Extract the (x, y) coordinate from the center of the cell holding the provided text.  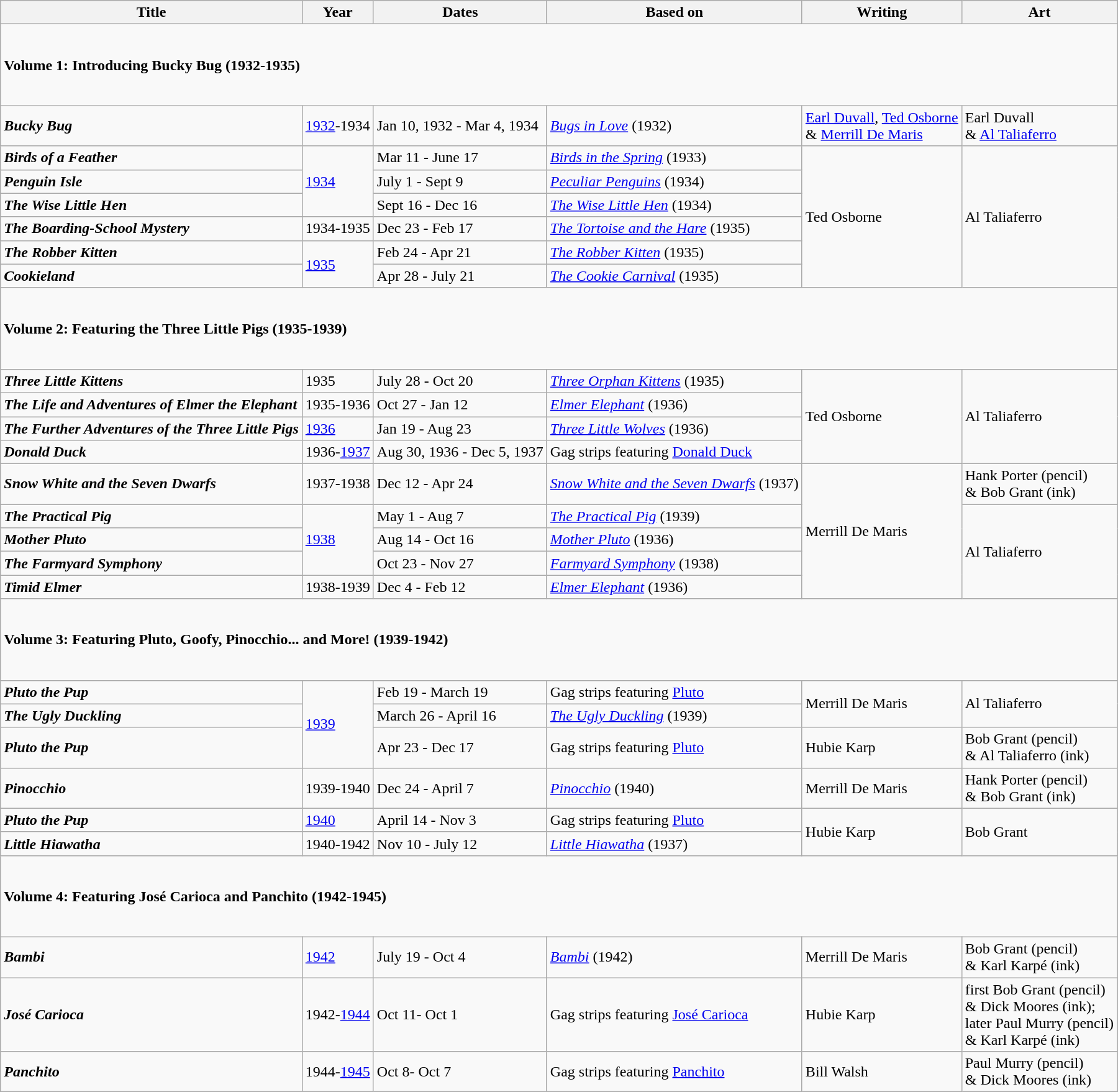
1934-1935 (338, 229)
Dec 23 - Feb 17 (460, 229)
The Boarding-School Mystery (152, 229)
1937-1938 (338, 485)
Mother Pluto (152, 540)
Art (1039, 12)
Year (338, 12)
Dec 4 - Feb 12 (460, 587)
1936 (338, 428)
Panchito (152, 1072)
Mar 11 - June 17 (460, 158)
Cookieland (152, 276)
Little Hiawatha (152, 844)
Bill Walsh (882, 1072)
Donald Duck (152, 452)
1936-1937 (338, 452)
Gag strips featuring José Carioca (675, 1015)
Mother Pluto (1936) (675, 540)
The Practical Pig (152, 516)
Bob Grant (1039, 832)
Writing (882, 12)
Three Little Kittens (152, 381)
Farmyard Symphony (1938) (675, 563)
Sept 16 - Dec 16 (460, 205)
Snow White and the Seven Dwarfs (1937) (675, 485)
Jan 19 - Aug 23 (460, 428)
The Farmyard Symphony (152, 563)
1939 (338, 724)
Aug 30, 1936 - Dec 5, 1937 (460, 452)
Oct 11- Oct 1 (460, 1015)
1940 (338, 820)
Gag strips featuring Panchito (675, 1072)
Pinocchio (1940) (675, 788)
Bob Grant (pencil)& Al Taliaferro (ink) (1039, 748)
The Tortoise and the Hare (1935) (675, 229)
Pinocchio (152, 788)
1940-1942 (338, 844)
1938-1939 (338, 587)
Feb 19 - March 19 (460, 692)
May 1 - Aug 7 (460, 516)
Apr 28 - July 21 (460, 276)
Oct 23 - Nov 27 (460, 563)
The Cookie Carnival (1935) (675, 276)
The Life and Adventures of Elmer the Elephant (152, 404)
The Further Adventures of the Three Little Pigs (152, 428)
The Ugly Duckling (152, 716)
Aug 14 - Oct 16 (460, 540)
Oct 27 - Jan 12 (460, 404)
Bob Grant (pencil)& Karl Karpé (ink) (1039, 957)
Volume 2: Featuring the Three Little Pigs (1935-1939) (559, 328)
José Carioca (152, 1015)
Dec 24 - April 7 (460, 788)
Timid Elmer (152, 587)
The Wise Little Hen (1934) (675, 205)
The Practical Pig (1939) (675, 516)
April 14 - Nov 3 (460, 820)
1942 (338, 957)
Little Hiawatha (1937) (675, 844)
The Robber Kitten (1935) (675, 252)
Volume 3: Featuring Pluto, Goofy, Pinocchio... and More! (1939-1942) (559, 640)
Bambi (1942) (675, 957)
Jan 10, 1932 - Mar 4, 1934 (460, 125)
Peculiar Penguins (1934) (675, 181)
first Bob Grant (pencil)& Dick Moores (ink);later Paul Murry (pencil)& Karl Karpé (ink) (1039, 1015)
Feb 24 - Apr 21 (460, 252)
Volume 1: Introducing Bucky Bug (1932-1935) (559, 65)
Birds in the Spring (1933) (675, 158)
Dec 12 - Apr 24 (460, 485)
1932-1934 (338, 125)
1944-1945 (338, 1072)
Title (152, 12)
Penguin Isle (152, 181)
Earl Duvall, Ted Osborne& Merrill De Maris (882, 125)
1938 (338, 540)
Three Little Wolves (1936) (675, 428)
March 26 - April 16 (460, 716)
Bugs in Love (1932) (675, 125)
The Wise Little Hen (152, 205)
Nov 10 - July 12 (460, 844)
The Robber Kitten (152, 252)
1939-1940 (338, 788)
July 28 - Oct 20 (460, 381)
Apr 23 - Dec 17 (460, 748)
Bambi (152, 957)
Snow White and the Seven Dwarfs (152, 485)
Paul Murry (pencil)& Dick Moores (ink) (1039, 1072)
The Ugly Duckling (1939) (675, 716)
1935-1936 (338, 404)
1942-1944 (338, 1015)
1934 (338, 181)
Dates (460, 12)
Three Orphan Kittens (1935) (675, 381)
Volume 4: Featuring José Carioca and Panchito (1942-1945) (559, 896)
Based on (675, 12)
Birds of a Feather (152, 158)
Oct 8- Oct 7 (460, 1072)
Bucky Bug (152, 125)
July 19 - Oct 4 (460, 957)
Earl Duvall& Al Taliaferro (1039, 125)
Gag strips featuring Donald Duck (675, 452)
July 1 - Sept 9 (460, 181)
